From the cell containing the given text, extract its center point as [x, y] coordinate. 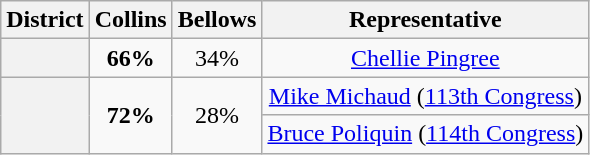
District [45, 20]
Chellie Pingree [426, 58]
Representative [426, 20]
Bellows [217, 20]
Bruce Poliquin (114th Congress) [426, 134]
72% [130, 115]
28% [217, 115]
66% [130, 58]
34% [217, 58]
Collins [130, 20]
Mike Michaud (113th Congress) [426, 96]
